From the cell containing the given text, extract its center point as (x, y) coordinate. 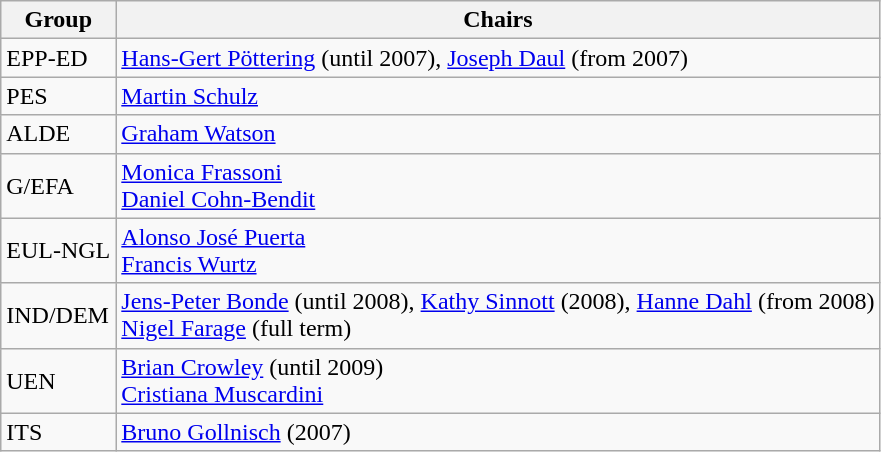
Monica FrassoniDaniel Cohn-Bendit (498, 186)
Bruno Gollnisch (2007) (498, 432)
G/EFA (58, 186)
Alonso José PuertaFrancis Wurtz (498, 250)
Hans-Gert Pöttering (until 2007), Joseph Daul (from 2007) (498, 58)
Group (58, 20)
Martin Schulz (498, 96)
IND/DEM (58, 316)
Graham Watson (498, 134)
Brian Crowley (until 2009)Cristiana Muscardini (498, 380)
EPP-ED (58, 58)
ITS (58, 432)
Chairs (498, 20)
Jens-Peter Bonde (until 2008), Kathy Sinnott (2008), Hanne Dahl (from 2008)Nigel Farage (full term) (498, 316)
ALDE (58, 134)
UEN (58, 380)
PES (58, 96)
EUL-NGL (58, 250)
